Scan for the cell matching the given text and deliver its [X, Y] coordinate at center. 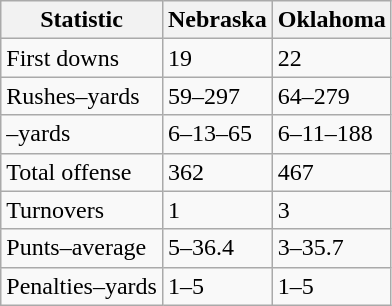
5–36.4 [217, 248]
Penalties–yards [82, 286]
59–297 [217, 96]
Oklahoma [332, 20]
6–13–65 [217, 134]
–yards [82, 134]
Punts–average [82, 248]
64–279 [332, 96]
Rushes–yards [82, 96]
1 [217, 210]
3 [332, 210]
First downs [82, 58]
6–11–188 [332, 134]
19 [217, 58]
Total offense [82, 172]
3–35.7 [332, 248]
467 [332, 172]
362 [217, 172]
Nebraska [217, 20]
Turnovers [82, 210]
Statistic [82, 20]
22 [332, 58]
